For the text-containing cell, return its midpoint in [x, y] coordinate format. 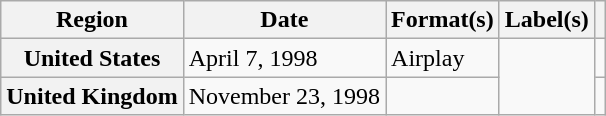
November 23, 1998 [284, 96]
United States [92, 58]
United Kingdom [92, 96]
April 7, 1998 [284, 58]
Date [284, 20]
Region [92, 20]
Airplay [443, 58]
Label(s) [546, 20]
Format(s) [443, 20]
